From the cell containing the given text, extract its center point as (X, Y) coordinate. 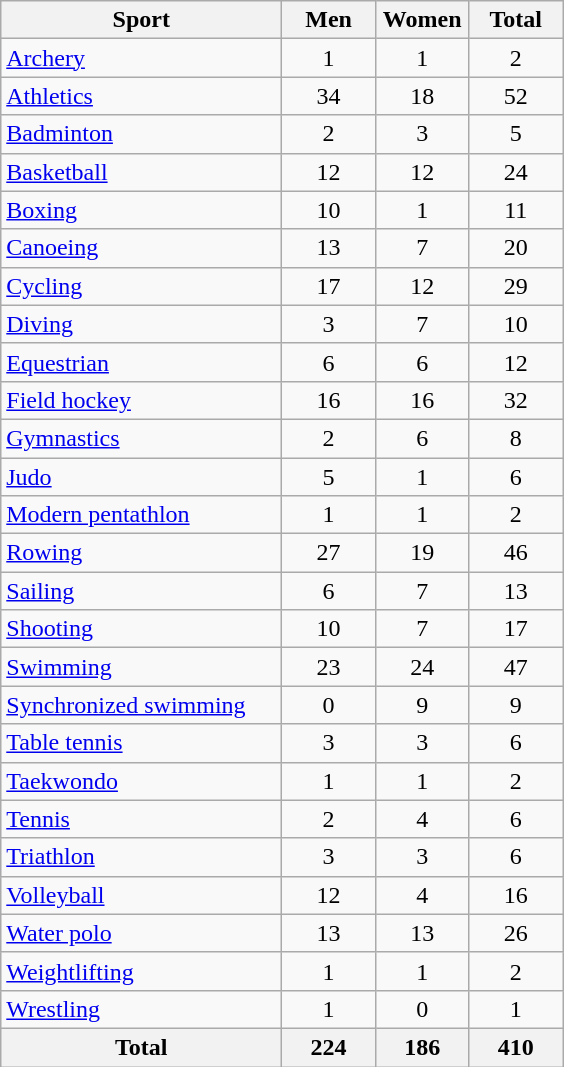
Wrestling (142, 1009)
Modern pentathlon (142, 515)
Badminton (142, 134)
Taekwondo (142, 781)
Sport (142, 20)
29 (516, 286)
Field hockey (142, 400)
34 (329, 96)
Basketball (142, 172)
Canoeing (142, 248)
Volleyball (142, 895)
Water polo (142, 933)
27 (329, 553)
26 (516, 933)
Archery (142, 58)
32 (516, 400)
19 (422, 553)
Triathlon (142, 857)
Equestrian (142, 362)
Shooting (142, 629)
11 (516, 210)
Synchronized swimming (142, 705)
Sailing (142, 591)
23 (329, 667)
Men (329, 20)
410 (516, 1047)
Women (422, 20)
Athletics (142, 96)
Tennis (142, 819)
Boxing (142, 210)
Rowing (142, 553)
186 (422, 1047)
20 (516, 248)
47 (516, 667)
Diving (142, 324)
Table tennis (142, 743)
Swimming (142, 667)
224 (329, 1047)
52 (516, 96)
Weightlifting (142, 971)
Cycling (142, 286)
8 (516, 438)
Gymnastics (142, 438)
46 (516, 553)
18 (422, 96)
Judo (142, 477)
